Find where the given text appears and provide that cell's center as [x, y] coordinate. 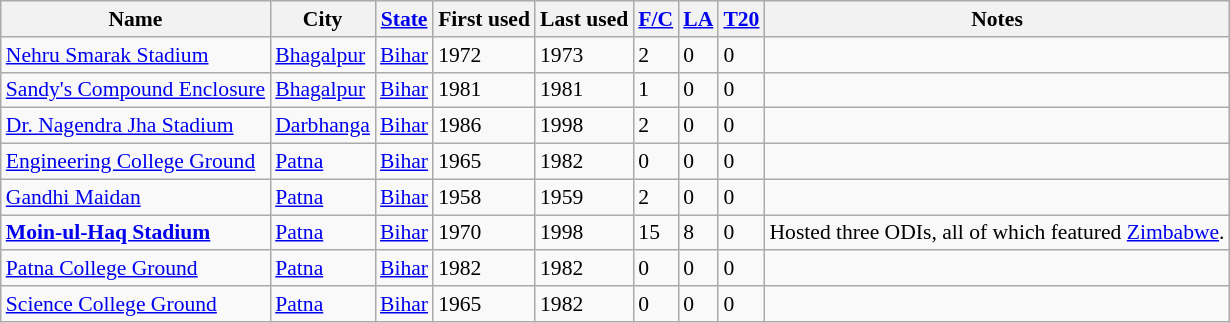
1959 [584, 197]
1970 [484, 233]
1973 [584, 55]
Patna College Ground [136, 269]
State [404, 19]
1972 [484, 55]
Hosted three ODIs, all of which featured Zimbabwe. [996, 233]
Sandy's Compound Enclosure [136, 90]
Dr. Nagendra Jha Stadium [136, 126]
Science College Ground [136, 304]
Gandhi Maidan [136, 197]
City [322, 19]
Engineering College Ground [136, 162]
8 [698, 233]
LA [698, 19]
1958 [484, 197]
1 [656, 90]
Darbhanga [322, 126]
Nehru Smarak Stadium [136, 55]
Notes [996, 19]
Moin-ul-Haq Stadium [136, 233]
15 [656, 233]
1986 [484, 126]
First used [484, 19]
T20 [741, 19]
F/C [656, 19]
Last used [584, 19]
Name [136, 19]
